For the text-containing cell, return its midpoint in (x, y) coordinate format. 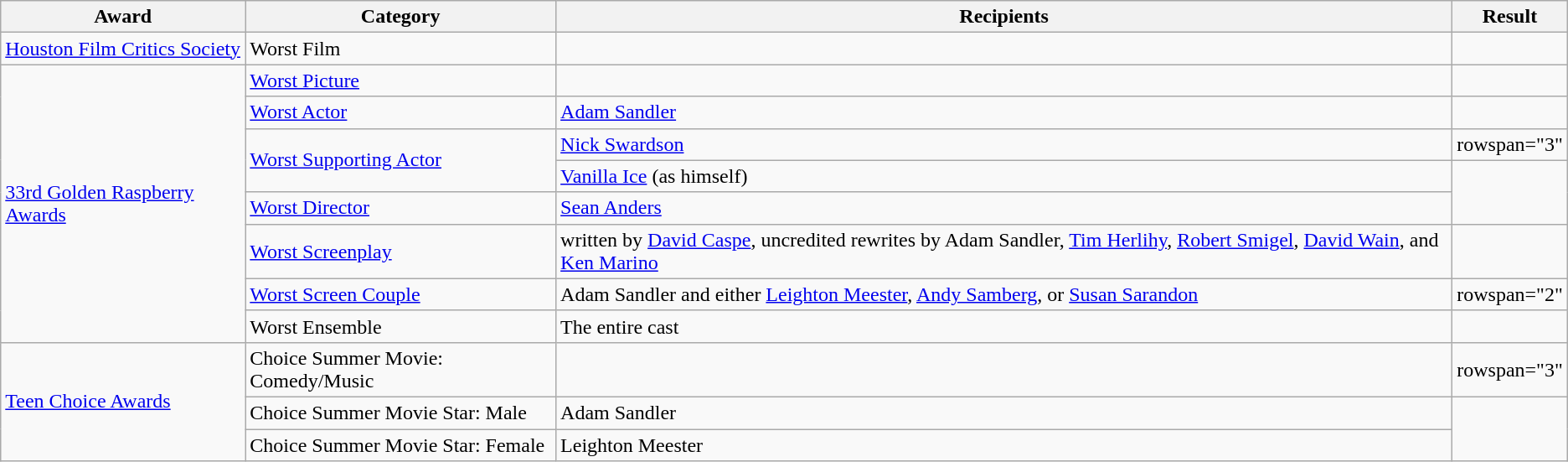
Recipients (1004, 17)
Nick Swardson (1004, 144)
Worst Picture (400, 80)
33rd Golden Raspberry Awards (123, 204)
Houston Film Critics Society (123, 49)
The entire cast (1004, 326)
Vanilla Ice (as himself) (1004, 176)
Worst Film (400, 49)
Choice Summer Movie: Comedy/Music (400, 369)
Worst Ensemble (400, 326)
Worst Supporting Actor (400, 160)
Worst Screenplay (400, 252)
Sean Anders (1004, 208)
rowspan="2" (1510, 294)
Category (400, 17)
Award (123, 17)
Adam Sandler and either Leighton Meester, Andy Samberg, or Susan Sarandon (1004, 294)
Teen Choice Awards (123, 401)
Choice Summer Movie Star: Female (400, 445)
written by David Caspe, uncredited rewrites by Adam Sandler, Tim Herlihy, Robert Smigel, David Wain, and Ken Marino (1004, 252)
Leighton Meester (1004, 445)
Choice Summer Movie Star: Male (400, 413)
Worst Actor (400, 112)
Result (1510, 17)
Worst Screen Couple (400, 294)
Worst Director (400, 208)
